Return [x, y] of the center of cell containing provided text 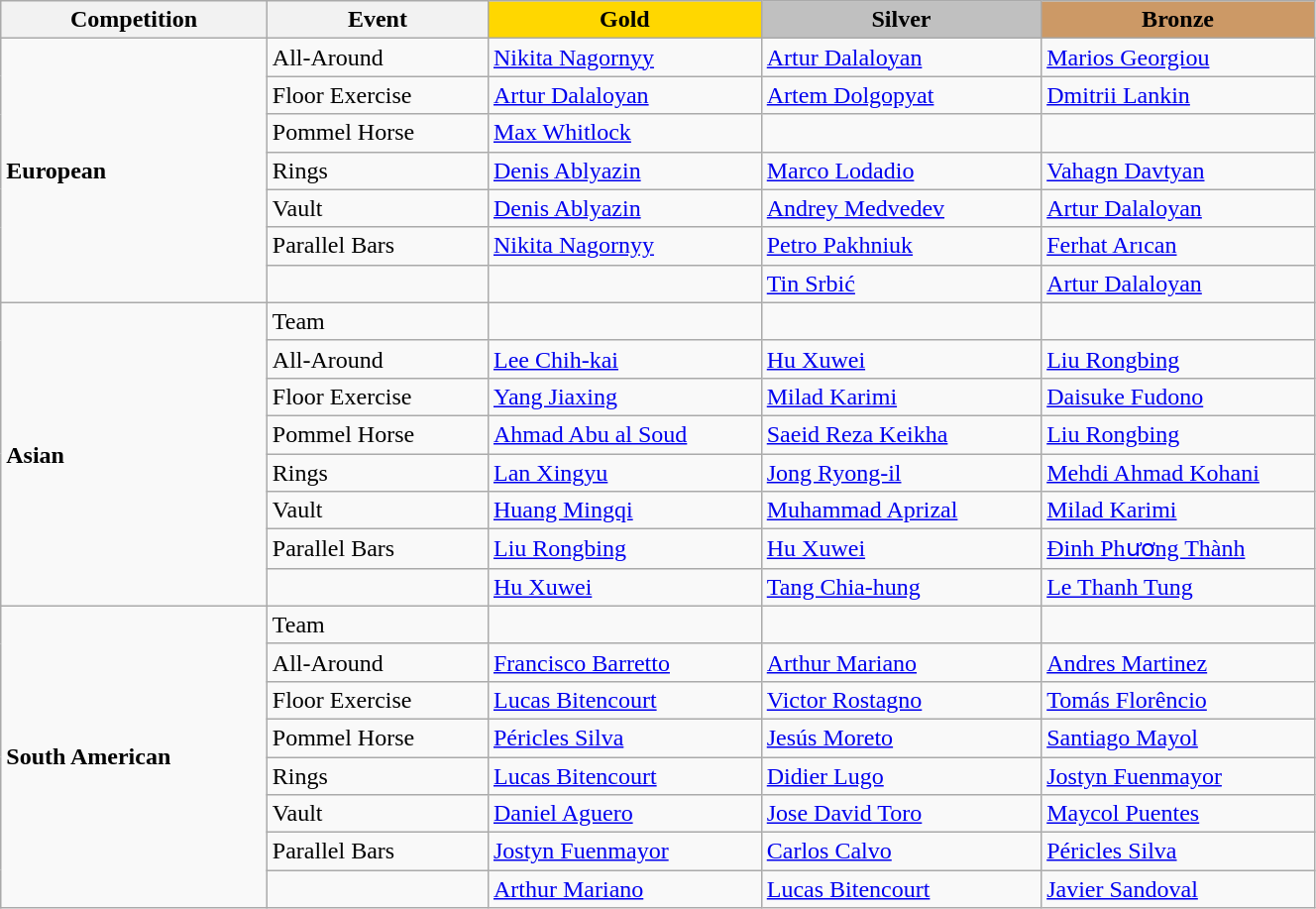
Asian [135, 454]
Daniel Aguero [624, 814]
Maycol Puentes [1178, 814]
Silver [901, 20]
Tomás Florêncio [1178, 700]
Daisuke Fudono [1178, 397]
Jesús Moreto [901, 738]
Jose David Toro [901, 814]
Bronze [1178, 20]
Marco Lodadio [901, 170]
Petro Pakhniuk [901, 246]
Huang Mingqi [624, 511]
Vahagn Davtyan [1178, 170]
Tang Chia-hung [901, 587]
Max Whitlock [624, 133]
Tin Srbić [901, 284]
Carlos Calvo [901, 852]
Le Thanh Tung [1178, 587]
Jong Ryong-il [901, 473]
Gold [624, 20]
South American [135, 756]
Ferhat Arıcan [1178, 246]
Didier Lugo [901, 776]
Victor Rostagno [901, 700]
Competition [135, 20]
Lan Xingyu [624, 473]
Lee Chih-kai [624, 359]
Mehdi Ahmad Kohani [1178, 473]
Andres Martinez [1178, 662]
European [135, 170]
Marios Georgiou [1178, 57]
Đinh Phương Thành [1178, 549]
Dmitrii Lankin [1178, 95]
Santiago Mayol [1178, 738]
Javier Sandoval [1178, 889]
Saeid Reza Keikha [901, 434]
Event [377, 20]
Yang Jiaxing [624, 397]
Ahmad Abu al Soud [624, 434]
Muhammad Aprizal [901, 511]
Andrey Medvedev [901, 208]
Artem Dolgopyat [901, 95]
Francisco Barretto [624, 662]
